Provide the (X, Y) coordinate of the cell's center where the given text is located.  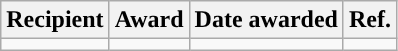
Ref. (370, 20)
Date awarded (266, 20)
Recipient (55, 20)
Award (149, 20)
